Scan for the cell matching the given text and deliver its (X, Y) coordinate at center. 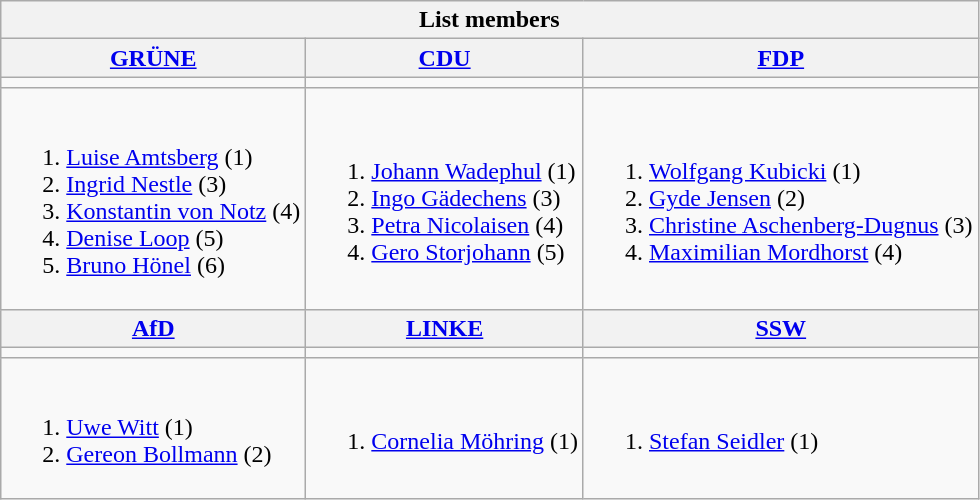
Uwe Witt (1)Gereon Bollmann (2) (154, 428)
CDU (445, 58)
LINKE (445, 328)
AfD (154, 328)
SSW (780, 328)
GRÜNE (154, 58)
Stefan Seidler (1) (780, 428)
Luise Amtsberg (1)Ingrid Nestle (3)Konstantin von Notz (4)Denise Loop (5)Bruno Hönel (6) (154, 198)
List members (490, 20)
FDP (780, 58)
Johann Wadephul (1)Ingo Gädechens (3)Petra Nicolaisen (4)Gero Storjohann (5) (445, 198)
Wolfgang Kubicki (1)Gyde Jensen (2)Christine Aschenberg-Dugnus (3)Maximilian Mordhorst (4) (780, 198)
Cornelia Möhring (1) (445, 428)
